Extract the [x, y] coordinate from the center of the cell holding the provided text.  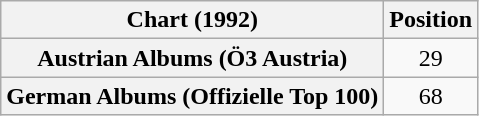
Chart (1992) [192, 20]
Austrian Albums (Ö3 Austria) [192, 58]
68 [431, 96]
29 [431, 58]
German Albums (Offizielle Top 100) [192, 96]
Position [431, 20]
